Return (X, Y) of the center of cell containing provided text 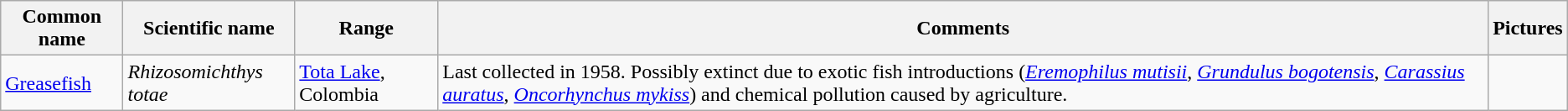
Pictures (1528, 29)
Rhizosomichthys totae (209, 82)
Greasefish (62, 82)
Range (367, 29)
Common name (62, 29)
Scientific name (209, 29)
Tota Lake, Colombia (367, 82)
Comments (963, 29)
